From the cell containing the given text, extract its center point as (x, y) coordinate. 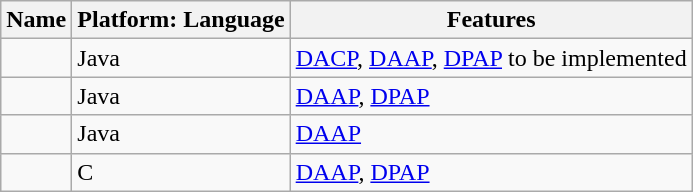
C (181, 172)
Name (36, 20)
Features (491, 20)
Platform: Language (181, 20)
DAAP (491, 134)
DACP, DAAP, DPAP to be implemented (491, 58)
